Locate the cell with the specified text and output its [x, y] center coordinate. 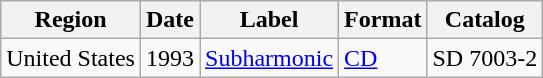
Catalog [485, 20]
United States [71, 58]
CD [383, 58]
SD 7003-2 [485, 58]
Subharmonic [270, 58]
Label [270, 20]
Region [71, 20]
Date [170, 20]
1993 [170, 58]
Format [383, 20]
